Scan for the cell matching the given text and deliver its (x, y) coordinate at center. 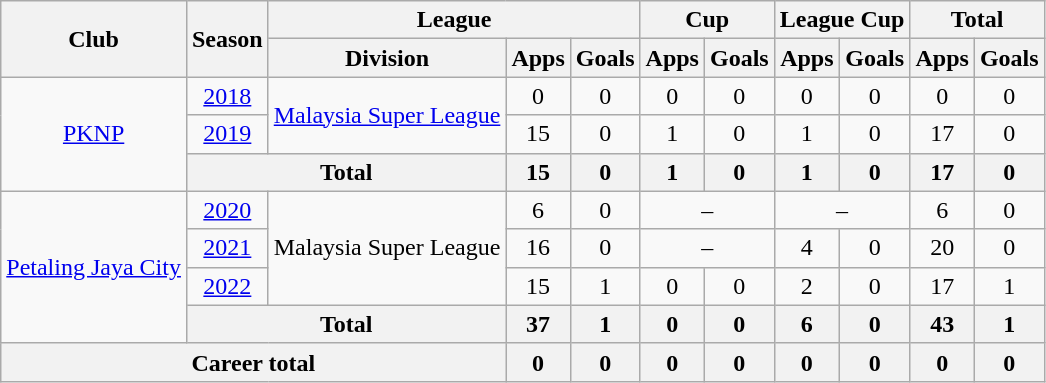
Club (94, 39)
43 (942, 324)
2019 (227, 134)
2018 (227, 96)
16 (538, 248)
20 (942, 248)
Cup (707, 20)
2020 (227, 210)
PKNP (94, 134)
37 (538, 324)
Career total (254, 362)
Petaling Jaya City (94, 267)
League (454, 20)
2021 (227, 248)
League Cup (842, 20)
2022 (227, 286)
4 (806, 248)
Division (387, 58)
2 (806, 286)
Season (227, 39)
